Return the [X, Y] coordinate for the center point of the cell that contains the specified text.  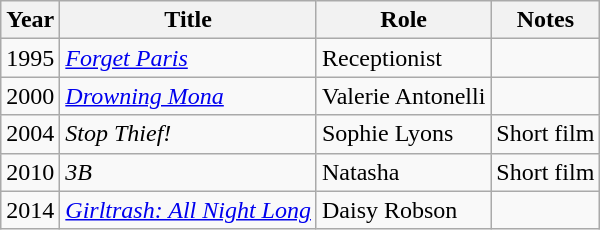
Daisy Robson [403, 210]
2010 [30, 172]
Year [30, 20]
Title [188, 20]
3B [188, 172]
2014 [30, 210]
Forget Paris [188, 58]
Girltrash: All Night Long [188, 210]
Natasha [403, 172]
Valerie Antonelli [403, 96]
Notes [546, 20]
Stop Thief! [188, 134]
2000 [30, 96]
Role [403, 20]
Sophie Lyons [403, 134]
Receptionist [403, 58]
1995 [30, 58]
2004 [30, 134]
Drowning Mona [188, 96]
